Output the [x, y] coordinate of the center of the cell containing the given text.  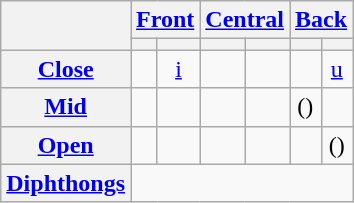
u [337, 69]
Open [66, 145]
Diphthongs [66, 183]
Central [245, 20]
i [178, 69]
Mid [66, 107]
Close [66, 69]
Front [166, 20]
Back [322, 20]
